Provide the [x, y] coordinate of the cell's center where the given text is located.  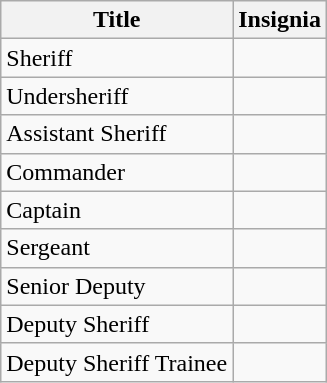
Assistant Sheriff [117, 134]
Sergeant [117, 248]
Sheriff [117, 58]
Deputy Sheriff [117, 324]
Undersheriff [117, 96]
Senior Deputy [117, 286]
Commander [117, 172]
Title [117, 20]
Captain [117, 210]
Deputy Sheriff Trainee [117, 362]
Insignia [280, 20]
